Search for the cell housing the specified text and yield its [X, Y] center coordinate. 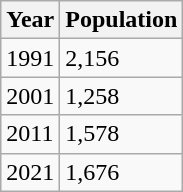
2011 [30, 134]
1991 [30, 58]
2001 [30, 96]
1,578 [122, 134]
1,258 [122, 96]
2,156 [122, 58]
1,676 [122, 172]
Population [122, 20]
Year [30, 20]
2021 [30, 172]
